Return the [x, y] coordinate for the center point of the cell that contains the specified text.  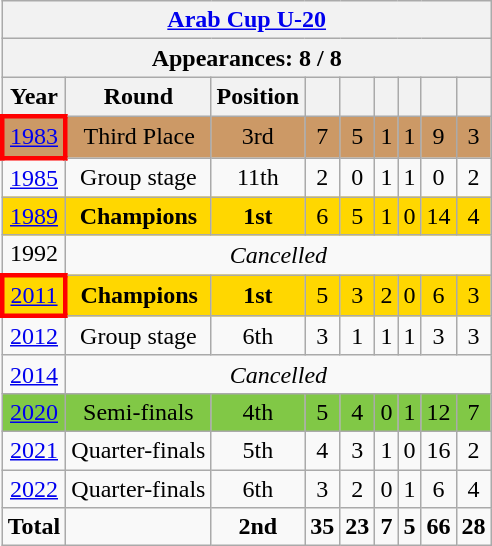
66 [438, 527]
Appearances: 8 / 8 [246, 58]
1992 [34, 255]
2011 [34, 296]
12 [438, 412]
2nd [258, 527]
Round [138, 97]
11th [258, 178]
Third Place [138, 136]
Position [258, 97]
9 [438, 136]
5th [258, 450]
4th [258, 412]
23 [358, 527]
1989 [34, 216]
Year [34, 97]
2020 [34, 412]
Total [34, 527]
16 [438, 450]
14 [438, 216]
2021 [34, 450]
28 [474, 527]
1983 [34, 136]
1985 [34, 178]
Arab Cup U-20 [246, 20]
2014 [34, 374]
3rd [258, 136]
Semi-finals [138, 412]
2012 [34, 336]
35 [322, 527]
2022 [34, 489]
